Scan for the cell matching the given text and deliver its (X, Y) coordinate at center. 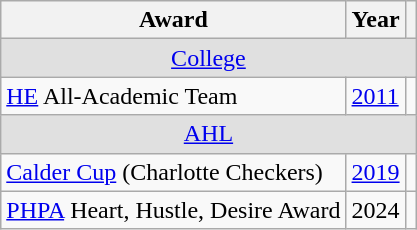
HE All-Academic Team (174, 96)
AHL (208, 134)
Calder Cup (Charlotte Checkers) (174, 172)
Award (174, 20)
2024 (376, 210)
Year (376, 20)
2011 (376, 96)
College (208, 58)
PHPA Heart, Hustle, Desire Award (174, 210)
2019 (376, 172)
